Find where the given text appears and provide that cell's center as (x, y) coordinate. 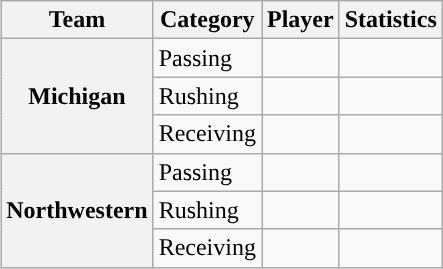
Northwestern (77, 210)
Team (77, 20)
Michigan (77, 96)
Player (301, 20)
Statistics (390, 20)
Category (207, 20)
